Scan for the cell matching the given text and deliver its [X, Y] coordinate at center. 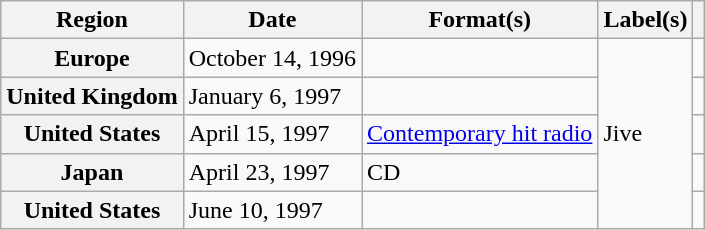
Contemporary hit radio [480, 134]
Japan [92, 172]
October 14, 1996 [272, 58]
Europe [92, 58]
January 6, 1997 [272, 96]
CD [480, 172]
Label(s) [646, 20]
April 23, 1997 [272, 172]
Format(s) [480, 20]
Date [272, 20]
United Kingdom [92, 96]
April 15, 1997 [272, 134]
Jive [646, 134]
Region [92, 20]
June 10, 1997 [272, 210]
